Determine the [X, Y] coordinate at the center of the cell enclosing the given text.  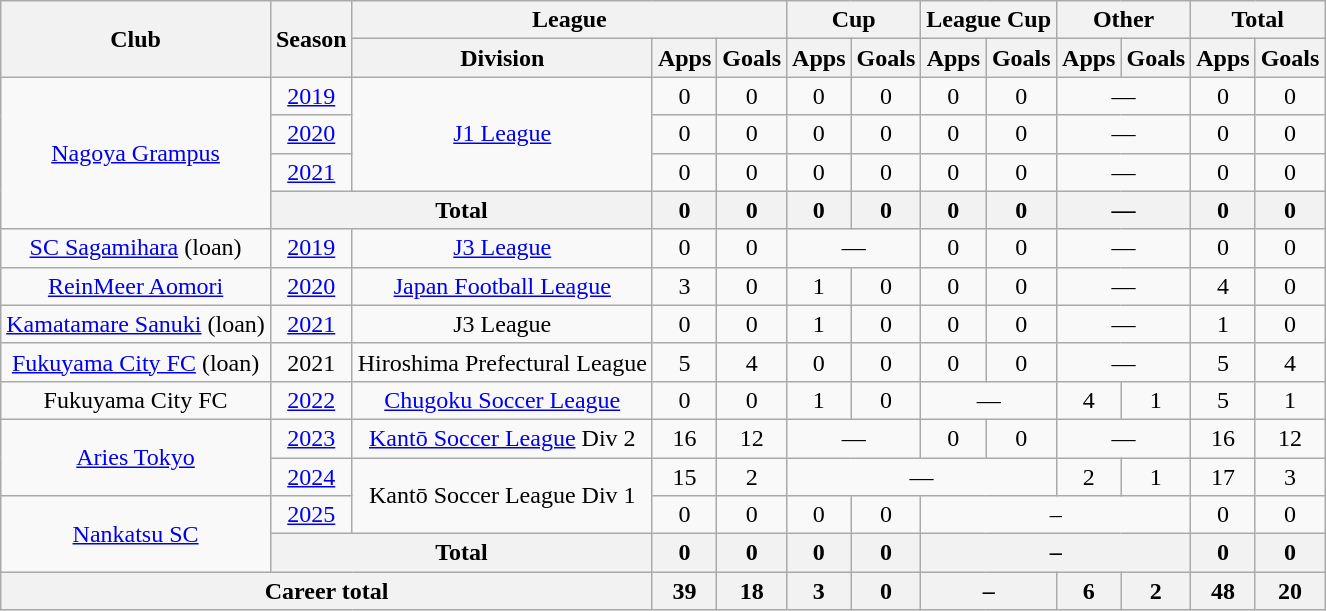
2025 [311, 515]
SC Sagamihara (loan) [136, 248]
League Cup [989, 20]
Nagoya Grampus [136, 153]
15 [684, 477]
2022 [311, 400]
Other [1124, 20]
Nankatsu SC [136, 534]
Kantō Soccer League Div 1 [502, 496]
Cup [854, 20]
6 [1089, 591]
Club [136, 39]
Japan Football League [502, 286]
Kantō Soccer League Div 2 [502, 438]
Chugoku Soccer League [502, 400]
Kamatamare Sanuki (loan) [136, 324]
Fukuyama City FC [136, 400]
Hiroshima Prefectural League [502, 362]
J1 League [502, 134]
39 [684, 591]
2024 [311, 477]
Career total [327, 591]
17 [1223, 477]
Fukuyama City FC (loan) [136, 362]
18 [752, 591]
Division [502, 58]
Aries Tokyo [136, 457]
48 [1223, 591]
ReinMeer Aomori [136, 286]
2023 [311, 438]
League [569, 20]
20 [1290, 591]
Season [311, 39]
